Scan for the cell matching the given text and deliver its [x, y] coordinate at center. 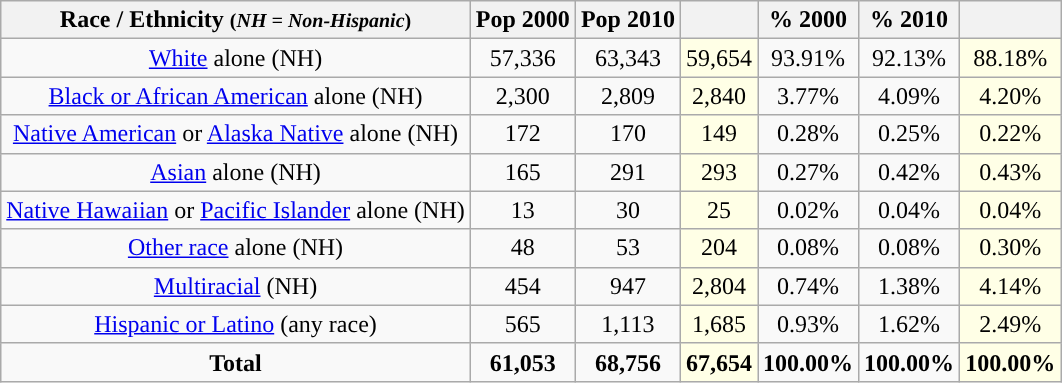
Black or African American alone (NH) [236, 96]
Other race alone (NH) [236, 248]
1,113 [628, 324]
Pop 2000 [522, 20]
0.02% [808, 210]
0.42% [910, 172]
63,343 [628, 58]
0.74% [808, 286]
Hispanic or Latino (any race) [236, 324]
92.13% [910, 58]
4.14% [1010, 286]
48 [522, 248]
454 [522, 286]
2,809 [628, 96]
0.22% [1010, 134]
88.18% [1010, 58]
Native American or Alaska Native alone (NH) [236, 134]
93.91% [808, 58]
2,300 [522, 96]
Native Hawaiian or Pacific Islander alone (NH) [236, 210]
0.27% [808, 172]
% 2000 [808, 20]
293 [718, 172]
% 2010 [910, 20]
4.20% [1010, 96]
204 [718, 248]
30 [628, 210]
1.62% [910, 324]
0.30% [1010, 248]
0.93% [808, 324]
59,654 [718, 58]
1,685 [718, 324]
Asian alone (NH) [236, 172]
White alone (NH) [236, 58]
947 [628, 286]
3.77% [808, 96]
Race / Ethnicity (NH = Non-Hispanic) [236, 20]
0.43% [1010, 172]
0.28% [808, 134]
57,336 [522, 58]
53 [628, 248]
565 [522, 324]
2.49% [1010, 324]
172 [522, 134]
68,756 [628, 362]
165 [522, 172]
1.38% [910, 286]
Pop 2010 [628, 20]
291 [628, 172]
2,840 [718, 96]
61,053 [522, 362]
149 [718, 134]
Total [236, 362]
13 [522, 210]
0.25% [910, 134]
Multiracial (NH) [236, 286]
2,804 [718, 286]
25 [718, 210]
4.09% [910, 96]
170 [628, 134]
67,654 [718, 362]
